Detect which cell encompasses the target text, then output its (x, y) center coordinate. 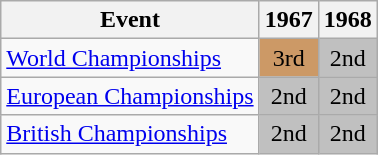
World Championships (130, 58)
1967 (288, 20)
Event (130, 20)
European Championships (130, 96)
British Championships (130, 134)
3rd (288, 58)
1968 (348, 20)
